Find where the given text appears and provide that cell's center as [x, y] coordinate. 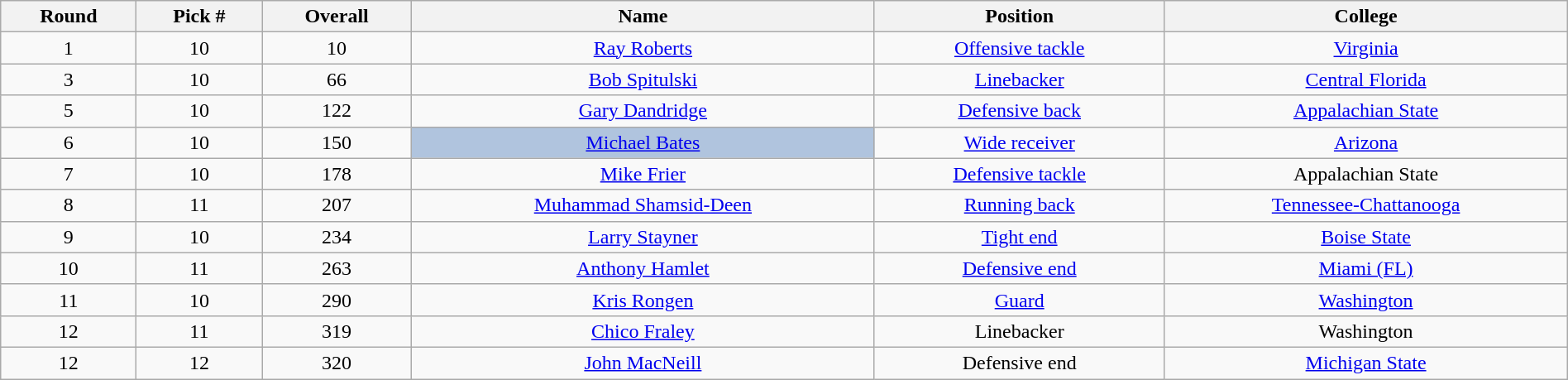
263 [337, 268]
5 [69, 111]
Guard [1019, 300]
150 [337, 142]
Position [1019, 17]
Offensive tackle [1019, 48]
Bob Spitulski [643, 79]
Pick # [199, 17]
9 [69, 237]
Arizona [1366, 142]
John MacNeill [643, 363]
Tight end [1019, 237]
1 [69, 48]
6 [69, 142]
Chico Fraley [643, 331]
Tennessee-Chattanooga [1366, 205]
Kris Rongen [643, 300]
234 [337, 237]
319 [337, 331]
122 [337, 111]
Running back [1019, 205]
Overall [337, 17]
Defensive tackle [1019, 174]
Muhammad Shamsid-Deen [643, 205]
Mike Frier [643, 174]
College [1366, 17]
Defensive back [1019, 111]
Gary Dandridge [643, 111]
7 [69, 174]
Name [643, 17]
Michael Bates [643, 142]
Miami (FL) [1366, 268]
Ray Roberts [643, 48]
178 [337, 174]
8 [69, 205]
Wide receiver [1019, 142]
Round [69, 17]
Virginia [1366, 48]
Larry Stayner [643, 237]
Central Florida [1366, 79]
66 [337, 79]
Boise State [1366, 237]
Michigan State [1366, 363]
290 [337, 300]
3 [69, 79]
207 [337, 205]
320 [337, 363]
Anthony Hamlet [643, 268]
